Provide the (x, y) coordinate of the cell's center where the given text is located.  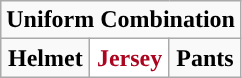
Jersey (130, 58)
Pants (204, 58)
Uniform Combination (121, 20)
Helmet (46, 58)
